Search for the cell housing the specified text and yield its [x, y] center coordinate. 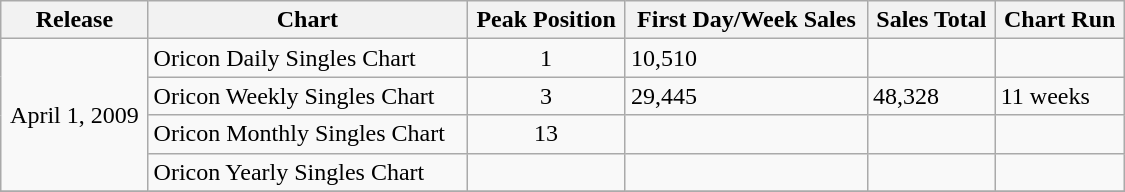
48,328 [932, 96]
3 [546, 96]
1 [546, 58]
First Day/Week Sales [746, 20]
Release [74, 20]
Chart [308, 20]
10,510 [746, 58]
April 1, 2009 [74, 115]
11 weeks [1060, 96]
Oricon Daily Singles Chart [308, 58]
Oricon Monthly Singles Chart [308, 134]
Oricon Yearly Singles Chart [308, 172]
Sales Total [932, 20]
Oricon Weekly Singles Chart [308, 96]
Peak Position [546, 20]
29,445 [746, 96]
13 [546, 134]
Chart Run [1060, 20]
